From the cell containing the given text, extract its center point as [X, Y] coordinate. 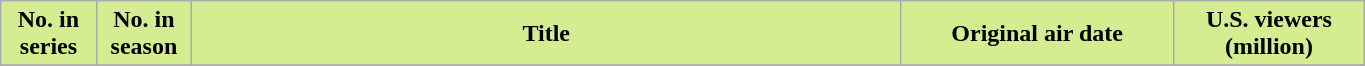
Title [546, 34]
No. inseries [48, 34]
U.S. viewers(million) [1268, 34]
No. inseason [144, 34]
Original air date [1038, 34]
